Find where the given text appears and provide that cell's center as (X, Y) coordinate. 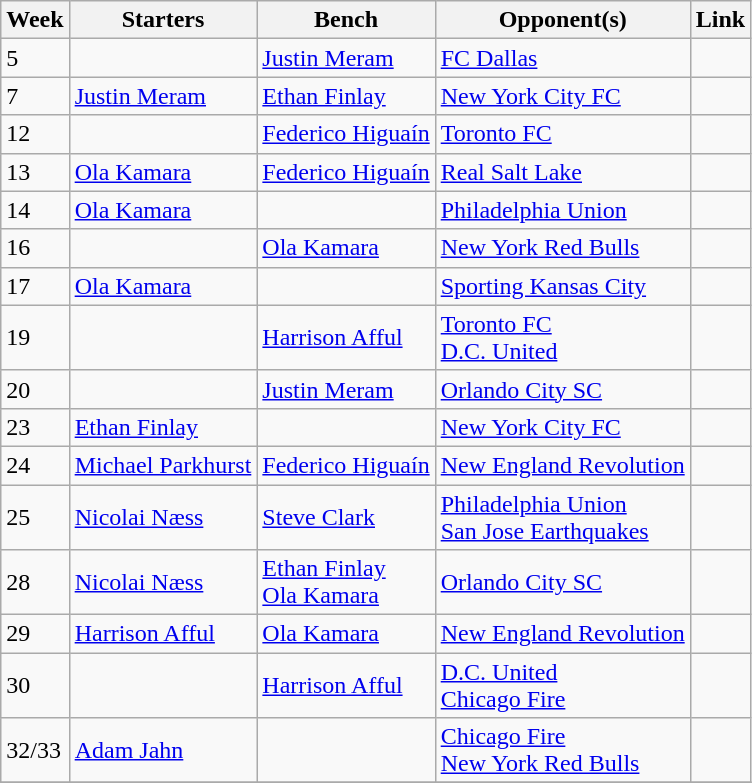
New York Red Bulls (562, 248)
Toronto FC D.C. United (562, 338)
Opponent(s) (562, 20)
Week (35, 20)
17 (35, 286)
Philadelphia Union San Jose Earthquakes (562, 516)
Adam Jahn (163, 750)
FC Dallas (562, 58)
20 (35, 389)
32/33 (35, 750)
13 (35, 172)
D.C. United Chicago Fire (562, 686)
Steve Clark (346, 516)
30 (35, 686)
Starters (163, 20)
Ethan Finlay Ola Kamara (346, 582)
12 (35, 134)
Michael Parkhurst (163, 465)
Real Salt Lake (562, 172)
19 (35, 338)
7 (35, 96)
23 (35, 427)
Bench (346, 20)
Toronto FC (562, 134)
28 (35, 582)
5 (35, 58)
25 (35, 516)
14 (35, 210)
24 (35, 465)
16 (35, 248)
Philadelphia Union (562, 210)
Chicago Fire New York Red Bulls (562, 750)
Sporting Kansas City (562, 286)
Link (720, 20)
29 (35, 634)
